Return the (x, y) coordinate for the center point of the cell that contains the specified text.  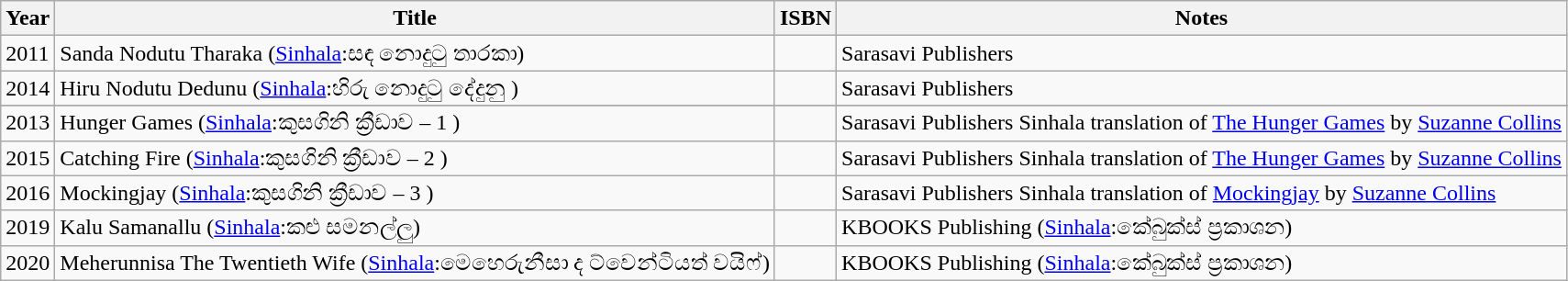
Catching Fire (Sinhala:කුසගිනි ක්‍රීඩාව – 2 ) (415, 158)
2013 (28, 123)
Notes (1202, 18)
Title (415, 18)
Sanda Nodutu Tharaka (Sinhala:සඳ නොදුටු තාරකා) (415, 53)
2011 (28, 53)
Meherunnisa The Twentieth Wife (Sinhala:මෙහෙරුනීසා ද ට්වෙන්ටියත් වයිෆ්) (415, 263)
2020 (28, 263)
Sarasavi Publishers Sinhala translation of Mockingjay by Suzanne Collins (1202, 193)
2014 (28, 88)
Kalu Samanallu (Sinhala:කළු සමනල්ලු) (415, 228)
2015 (28, 158)
2019 (28, 228)
Hiru Nodutu Dedunu (Sinhala:හිරු නොදුටු දේදුනු ) (415, 88)
Year (28, 18)
ISBN (806, 18)
Mockingjay (Sinhala:කුසගිනි ක්‍රීඩාව – 3 ) (415, 193)
2016 (28, 193)
Hunger Games (Sinhala:කුසගිනි ක්‍රීඩාව – 1 ) (415, 123)
